Locate the cell with the specified text and output its (X, Y) center coordinate. 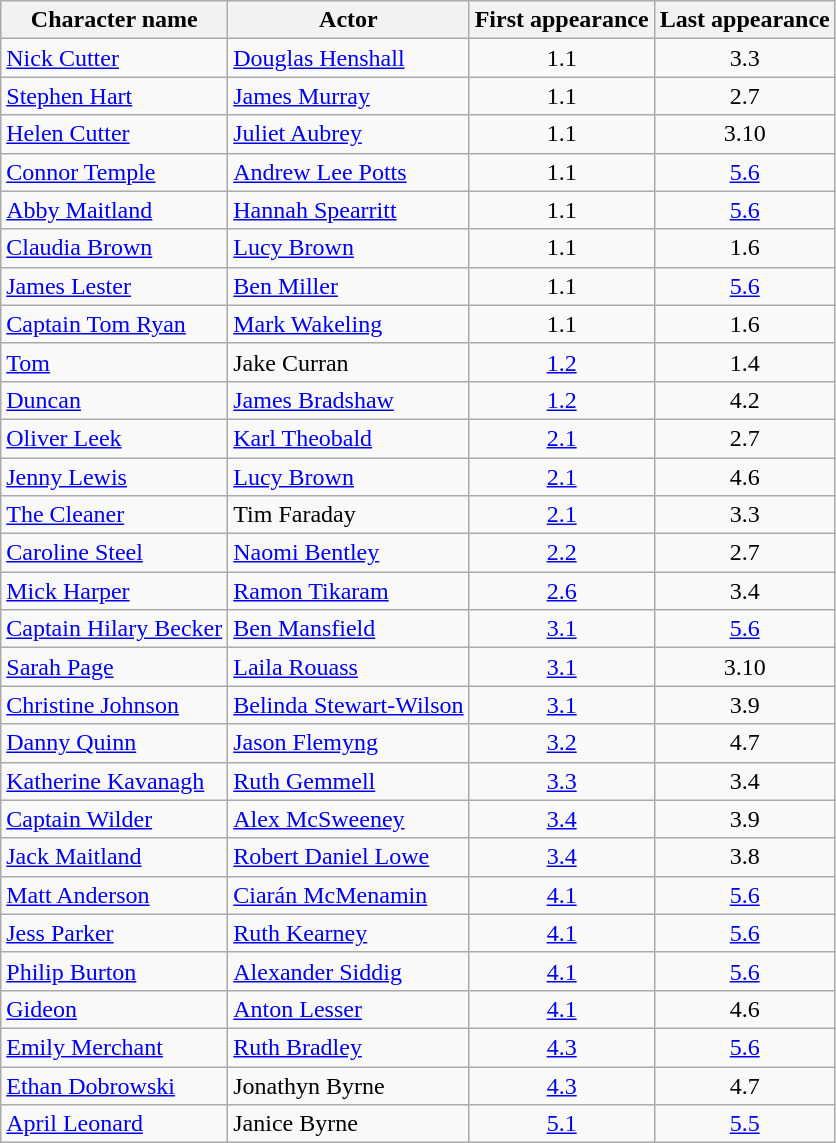
2.2 (562, 553)
5.5 (744, 1124)
3.8 (744, 857)
Naomi Bentley (348, 553)
Helen Cutter (114, 134)
Hannah Spearritt (348, 210)
Duncan (114, 400)
Janice Byrne (348, 1124)
Gideon (114, 1009)
First appearance (562, 20)
Juliet Aubrey (348, 134)
Jess Parker (114, 933)
Ruth Gemmell (348, 781)
5.1 (562, 1124)
Ruth Bradley (348, 1047)
Mark Wakeling (348, 324)
Belinda Stewart-Wilson (348, 705)
Connor Temple (114, 172)
Abby Maitland (114, 210)
Captain Wilder (114, 819)
Nick Cutter (114, 58)
Ciarán McMenamin (348, 895)
Tim Faraday (348, 515)
Jack Maitland (114, 857)
Ruth Kearney (348, 933)
Ben Miller (348, 286)
Ramon Tikaram (348, 591)
Oliver Leek (114, 438)
Jonathyn Byrne (348, 1085)
Captain Hilary Becker (114, 629)
Emily Merchant (114, 1047)
Character name (114, 20)
Alexander Siddig (348, 971)
Katherine Kavanagh (114, 781)
Actor (348, 20)
Robert Daniel Lowe (348, 857)
Anton Lesser (348, 1009)
Matt Anderson (114, 895)
Alex McSweeney (348, 819)
Philip Burton (114, 971)
Ben Mansfield (348, 629)
Stephen Hart (114, 96)
Caroline Steel (114, 553)
Claudia Brown (114, 248)
4.2 (744, 400)
James Murray (348, 96)
Ethan Dobrowski (114, 1085)
Last appearance (744, 20)
3.2 (562, 743)
James Lester (114, 286)
Sarah Page (114, 667)
James Bradshaw (348, 400)
Danny Quinn (114, 743)
Laila Rouass (348, 667)
2.6 (562, 591)
1.4 (744, 362)
Mick Harper (114, 591)
Douglas Henshall (348, 58)
Tom (114, 362)
Jenny Lewis (114, 477)
Karl Theobald (348, 438)
Jake Curran (348, 362)
Jason Flemyng (348, 743)
The Cleaner (114, 515)
Captain Tom Ryan (114, 324)
Christine Johnson (114, 705)
April Leonard (114, 1124)
Andrew Lee Potts (348, 172)
